Provide the [x, y] coordinate of the cell's center where the given text is located.  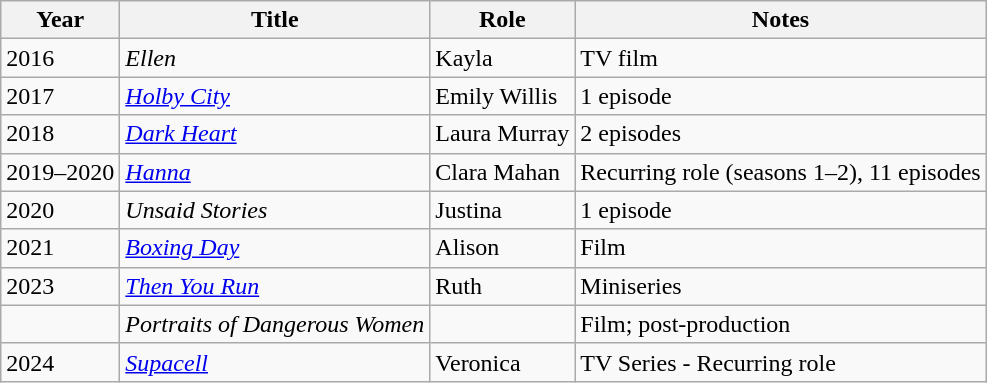
Emily Willis [502, 96]
Portraits of Dangerous Women [275, 324]
Ellen [275, 58]
Supacell [275, 362]
Year [60, 20]
2024 [60, 362]
Role [502, 20]
2021 [60, 248]
Film; post-production [780, 324]
2019–2020 [60, 172]
Film [780, 248]
Holby City [275, 96]
Boxing Day [275, 248]
Ruth [502, 286]
Miniseries [780, 286]
2020 [60, 210]
Unsaid Stories [275, 210]
Kayla [502, 58]
TV film [780, 58]
Justina [502, 210]
Dark Heart [275, 134]
Then You Run [275, 286]
Veronica [502, 362]
2 episodes [780, 134]
2016 [60, 58]
Notes [780, 20]
Laura Murray [502, 134]
Title [275, 20]
2018 [60, 134]
Hanna [275, 172]
Clara Mahan [502, 172]
Recurring role (seasons 1–2), 11 episodes [780, 172]
Alison [502, 248]
2017 [60, 96]
2023 [60, 286]
TV Series - Recurring role [780, 362]
